From the cell containing the given text, extract its center point as [X, Y] coordinate. 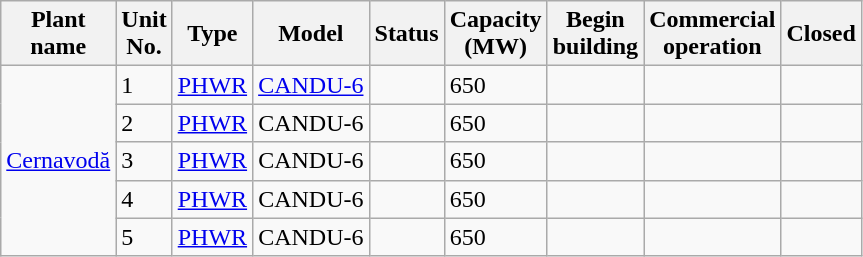
Cernavodă [58, 161]
1 [144, 85]
Model [311, 34]
Beginbuilding [595, 34]
2 [144, 123]
Type [212, 34]
Capacity(MW) [496, 34]
Status [406, 34]
5 [144, 237]
UnitNo. [144, 34]
Plantname [58, 34]
Commercialoperation [712, 34]
Closed [821, 34]
3 [144, 161]
4 [144, 199]
